Find where the given text appears and provide that cell's center as [x, y] coordinate. 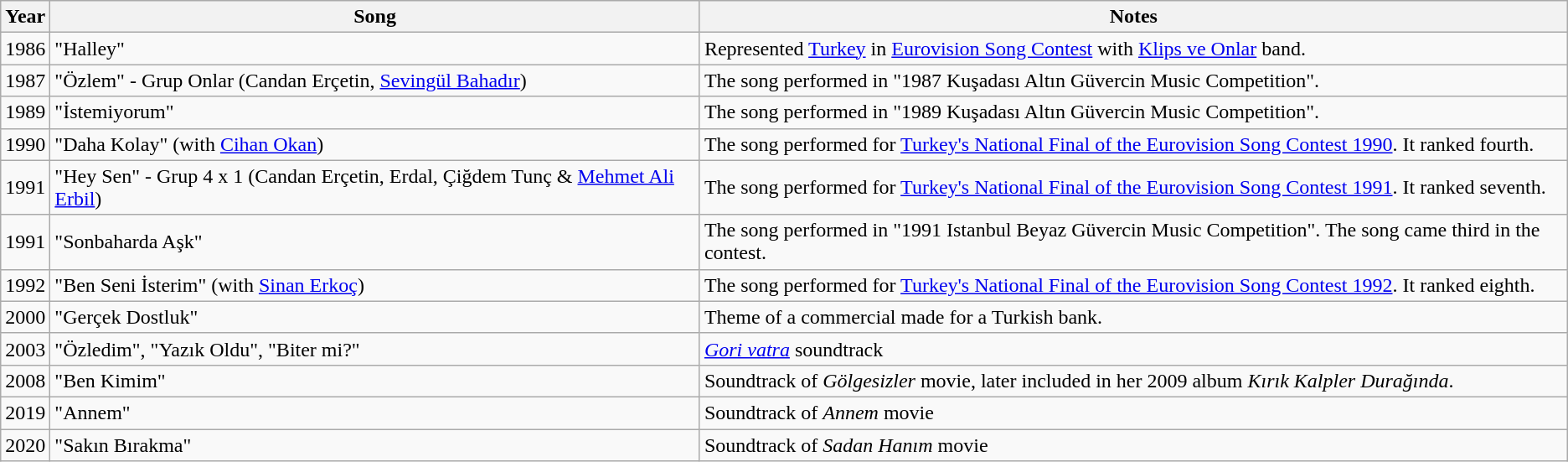
The song performed for Turkey's National Final of the Eurovision Song Contest 1992. It ranked eighth. [1133, 285]
2019 [25, 413]
"Daha Kolay" (with Cihan Okan) [375, 144]
Represented Turkey in Eurovision Song Contest with Klips ve Onlar band. [1133, 49]
Notes [1133, 17]
"Gerçek Dostluk" [375, 317]
2008 [25, 381]
2020 [25, 445]
"Hey Sen" - Grup 4 x 1 (Candan Erçetin, Erdal, Çiğdem Tunç & Mehmet Ali Erbil) [375, 188]
The song performed in "1989 Kuşadası Altın Güvercin Music Competition". [1133, 112]
1986 [25, 49]
The song performed in "1987 Kuşadası Altın Güvercin Music Competition". [1133, 80]
The song performed for Turkey's National Final of the Eurovision Song Contest 1990. It ranked fourth. [1133, 144]
The song performed for Turkey's National Final of the Eurovision Song Contest 1991. It ranked seventh. [1133, 188]
1990 [25, 144]
Gori vatra soundtrack [1133, 349]
"Halley" [375, 49]
Song [375, 17]
The song performed in "1991 Istanbul Beyaz Güvercin Music Competition". The song came third in the contest. [1133, 241]
Theme of a commercial made for a Turkish bank. [1133, 317]
1987 [25, 80]
2003 [25, 349]
Soundtrack of Gölgesizler movie, later included in her 2009 album Kırık Kalpler Durağında. [1133, 381]
"İstemiyorum" [375, 112]
2000 [25, 317]
1989 [25, 112]
"Sakın Bırakma" [375, 445]
"Annem" [375, 413]
Soundtrack of Sadan Hanım movie [1133, 445]
"Özledim", "Yazık Oldu", "Biter mi?" [375, 349]
"Ben Kimim" [375, 381]
Soundtrack of Annem movie [1133, 413]
Year [25, 17]
"Ben Seni İsterim" (with Sinan Erkoç) [375, 285]
"Sonbaharda Aşk" [375, 241]
"Özlem" - Grup Onlar (Candan Erçetin, Sevingül Bahadır) [375, 80]
1992 [25, 285]
